Return (X, Y) of the center of cell containing provided text 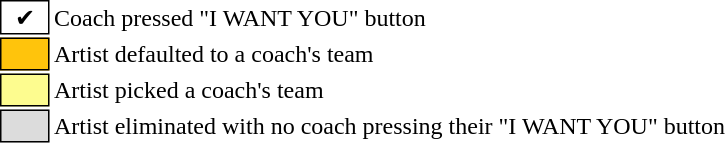
✔ (25, 17)
